Scan for the cell matching the given text and deliver its [X, Y] coordinate at center. 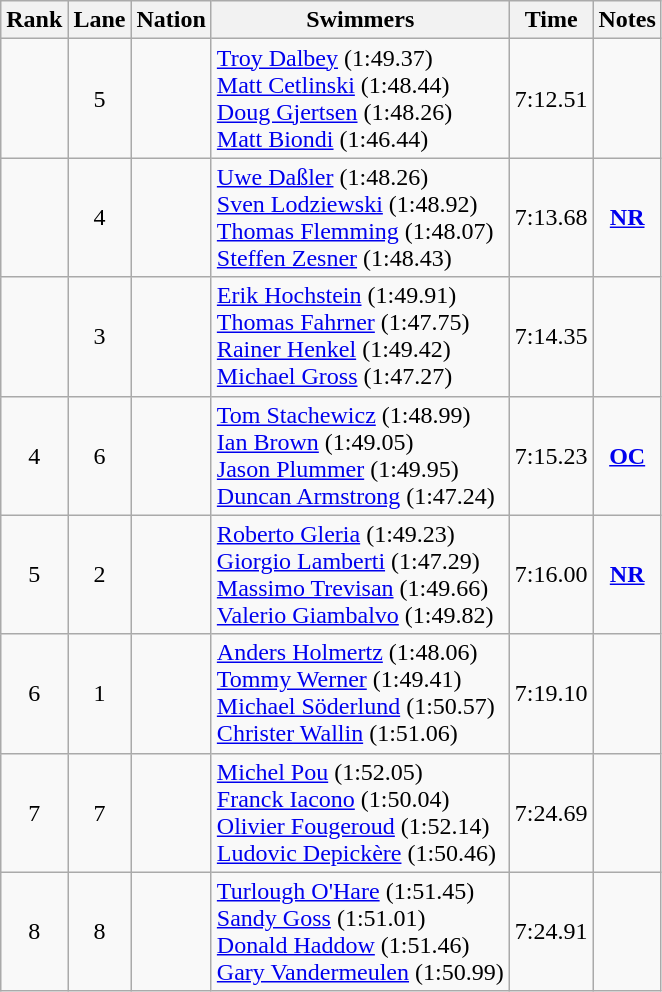
Anders Holmertz (1:48.06)Tommy Werner (1:49.41)Michael Söderlund (1:50.57)Christer Wallin (1:51.06) [360, 694]
Turlough O'Hare (1:51.45)Sandy Goss (1:51.01)Donald Haddow (1:51.46)Gary Vandermeulen (1:50.99) [360, 932]
7:24.91 [551, 932]
OC [627, 456]
7:24.69 [551, 812]
3 [100, 336]
Swimmers [360, 20]
Notes [627, 20]
Lane [100, 20]
Michel Pou (1:52.05)Franck Iacono (1:50.04)Olivier Fougeroud (1:52.14)Ludovic Depickère (1:50.46) [360, 812]
7:19.10 [551, 694]
7:12.51 [551, 98]
Time [551, 20]
7:14.35 [551, 336]
7:13.68 [551, 218]
Uwe Daßler (1:48.26)Sven Lodziewski (1:48.92)Thomas Flemming (1:48.07)Steffen Zesner (1:48.43) [360, 218]
2 [100, 574]
7:15.23 [551, 456]
7:16.00 [551, 574]
1 [100, 694]
Roberto Gleria (1:49.23)Giorgio Lamberti (1:47.29)Massimo Trevisan (1:49.66)Valerio Giambalvo (1:49.82) [360, 574]
Troy Dalbey (1:49.37)Matt Cetlinski (1:48.44)Doug Gjertsen (1:48.26)Matt Biondi (1:46.44) [360, 98]
Nation [171, 20]
Erik Hochstein (1:49.91)Thomas Fahrner (1:47.75)Rainer Henkel (1:49.42)Michael Gross (1:47.27) [360, 336]
Rank [34, 20]
Tom Stachewicz (1:48.99)Ian Brown (1:49.05)Jason Plummer (1:49.95)Duncan Armstrong (1:47.24) [360, 456]
